Output the [x, y] coordinate of the center of the cell containing the given text.  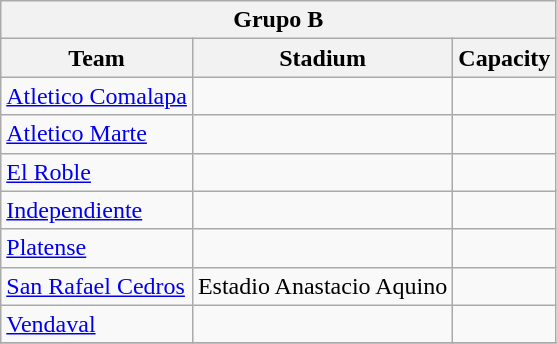
San Rafael Cedros [97, 286]
Team [97, 58]
Stadium [322, 58]
Atletico Comalapa [97, 96]
El Roble [97, 172]
Capacity [504, 58]
Estadio Anastacio Aquino [322, 286]
Independiente [97, 210]
Grupo B [278, 20]
Platense [97, 248]
Vendaval [97, 324]
Atletico Marte [97, 134]
